Determine the (x, y) coordinate at the center of the cell enclosing the given text.  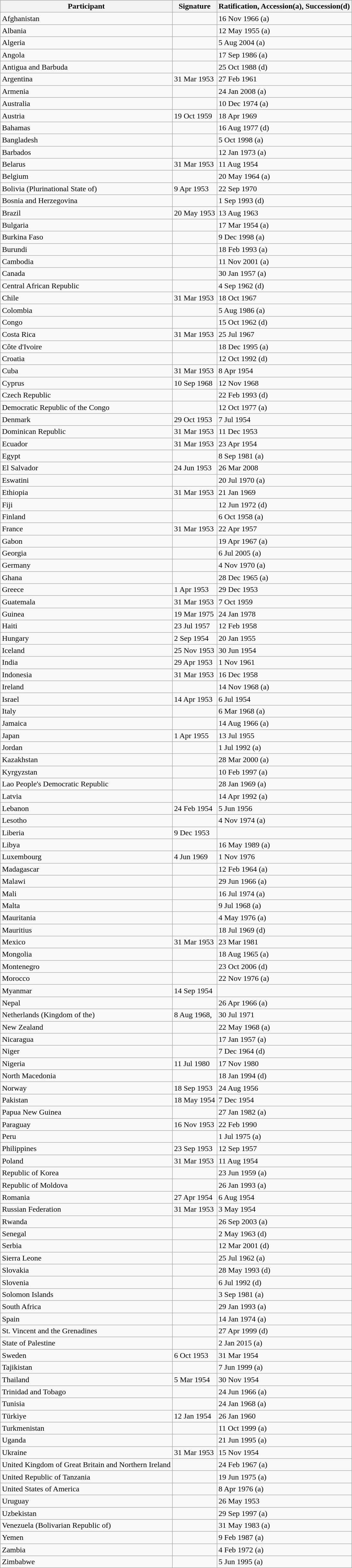
19 Apr 1967 (a) (284, 541)
18 Aug 1965 (a) (284, 954)
1 Jul 1992 (a) (284, 748)
Georgia (86, 553)
United Republic of Tanzania (86, 1477)
5 Oct 1998 (a) (284, 140)
9 Apr 1953 (194, 189)
31 Mar 1954 (284, 1355)
22 Apr 1957 (284, 529)
Zambia (86, 1550)
7 Jun 1999 (a) (284, 1367)
Spain (86, 1319)
Japan (86, 735)
New Zealand (86, 1027)
12 Feb 1964 (a) (284, 869)
Bangladesh (86, 140)
28 Jan 1969 (a) (284, 784)
6 Jul 1992 (d) (284, 1282)
9 Dec 1998 (a) (284, 237)
18 Jan 1994 (d) (284, 1076)
28 May 1993 (d) (284, 1270)
Montenegro (86, 966)
19 Jun 1975 (a) (284, 1477)
21 Jun 1995 (a) (284, 1440)
Bosnia and Herzegovina (86, 201)
Burundi (86, 249)
18 Sep 1953 (194, 1088)
8 Sep 1981 (a) (284, 456)
Angola (86, 55)
Denmark (86, 420)
Ethiopia (86, 492)
14 Apr 1953 (194, 699)
South Africa (86, 1307)
Egypt (86, 456)
France (86, 529)
United States of America (86, 1489)
5 Jun 1995 (a) (284, 1562)
Congo (86, 322)
20 Jul 1970 (a) (284, 480)
6 Mar 1968 (a) (284, 711)
Austria (86, 116)
Niger (86, 1051)
Republic of Korea (86, 1173)
Poland (86, 1161)
4 Nov 1974 (a) (284, 821)
North Macedonia (86, 1076)
Pakistan (86, 1100)
26 Sep 2003 (a) (284, 1222)
10 Feb 1997 (a) (284, 772)
Brazil (86, 213)
5 Aug 2004 (a) (284, 43)
Peru (86, 1137)
Kyrgyzstan (86, 772)
Antigua and Barbuda (86, 67)
8 Apr 1976 (a) (284, 1489)
Mongolia (86, 954)
16 Nov 1953 (194, 1124)
1 Nov 1961 (284, 663)
Malawi (86, 881)
Canada (86, 274)
1 Nov 1976 (284, 857)
Senegal (86, 1234)
25 Jul 1962 (a) (284, 1258)
Lesotho (86, 821)
Central African Republic (86, 286)
Iceland (86, 650)
12 Feb 1958 (284, 626)
1 Apr 1955 (194, 735)
Eswatini (86, 480)
5 Aug 1986 (a) (284, 310)
8 Aug 1968, (194, 1015)
24 Aug 1956 (284, 1088)
Tunisia (86, 1404)
Cuba (86, 371)
11 Jul 1980 (194, 1064)
12 Sep 1957 (284, 1149)
Romania (86, 1197)
Türkiye (86, 1416)
29 Apr 1953 (194, 663)
9 Dec 1953 (194, 833)
2 May 1963 (d) (284, 1234)
17 Mar 1954 (a) (284, 225)
21 Jan 1969 (284, 492)
Signature (194, 6)
27 Apr 1999 (d) (284, 1331)
25 Jul 1967 (284, 334)
16 Nov 1966 (a) (284, 19)
Nicaragua (86, 1039)
27 Apr 1954 (194, 1197)
Haiti (86, 626)
22 Sep 1970 (284, 189)
18 Feb 1993 (a) (284, 249)
Democratic Republic of the Congo (86, 407)
30 Jun 1954 (284, 650)
14 Apr 1992 (a) (284, 796)
24 Jun 1966 (a) (284, 1392)
Morocco (86, 979)
7 Oct 1959 (284, 602)
Gabon (86, 541)
12 Mar 2001 (d) (284, 1246)
13 Jul 1955 (284, 735)
25 Nov 1953 (194, 650)
Jamaica (86, 723)
28 Mar 2000 (a) (284, 760)
7 Dec 1954 (284, 1100)
5 Mar 1954 (194, 1380)
19 Mar 1975 (194, 614)
26 Apr 1966 (a) (284, 1003)
Indonesia (86, 675)
29 Oct 1953 (194, 420)
24 Feb 1954 (194, 808)
26 Jan 1960 (284, 1416)
12 Jan 1973 (a) (284, 152)
Bolivia (Plurinational State of) (86, 189)
4 Feb 1972 (a) (284, 1550)
20 Jan 1955 (284, 638)
6 Aug 1954 (284, 1197)
12 May 1955 (a) (284, 31)
Uzbekistan (86, 1513)
30 Jul 1971 (284, 1015)
Uruguay (86, 1501)
26 May 1953 (284, 1501)
11 Nov 2001 (a) (284, 261)
29 Sep 1997 (a) (284, 1513)
Albania (86, 31)
Barbados (86, 152)
11 Oct 1999 (a) (284, 1428)
Ireland (86, 687)
14 Jan 1974 (a) (284, 1319)
Liberia (86, 833)
4 Nov 1970 (a) (284, 565)
Cyprus (86, 383)
16 May 1989 (a) (284, 845)
17 Nov 1980 (284, 1064)
Yemen (86, 1538)
6 Oct 1953 (194, 1355)
22 Nov 1976 (a) (284, 979)
El Salvador (86, 468)
4 May 1976 (a) (284, 918)
12 Nov 1968 (284, 383)
Slovenia (86, 1282)
Norway (86, 1088)
26 Jan 1993 (a) (284, 1185)
Armenia (86, 91)
Latvia (86, 796)
Mauritania (86, 918)
Madagascar (86, 869)
Serbia (86, 1246)
Australia (86, 103)
Burkina Faso (86, 237)
State of Palestine (86, 1343)
Kazakhstan (86, 760)
2 Sep 1954 (194, 638)
Paraguay (86, 1124)
19 Oct 1959 (194, 116)
12 Oct 1977 (a) (284, 407)
6 Jul 2005 (a) (284, 553)
15 Nov 1954 (284, 1452)
10 Dec 1974 (a) (284, 103)
Libya (86, 845)
23 Apr 1954 (284, 444)
Costa Rica (86, 334)
Mauritius (86, 930)
Lebanon (86, 808)
Trinidad and Tobago (86, 1392)
Uganda (86, 1440)
20 May 1953 (194, 213)
Greece (86, 590)
25 Oct 1988 (d) (284, 67)
4 Jun 1969 (194, 857)
Finland (86, 517)
23 Sep 1953 (194, 1149)
22 May 1968 (a) (284, 1027)
St. Vincent and the Grenadines (86, 1331)
Italy (86, 711)
3 May 1954 (284, 1209)
24 Jan 1968 (a) (284, 1404)
Croatia (86, 359)
Colombia (86, 310)
Argentina (86, 79)
12 Oct 1992 (d) (284, 359)
Solomon Islands (86, 1294)
23 Oct 2006 (d) (284, 966)
14 Aug 1966 (a) (284, 723)
Bulgaria (86, 225)
Hungary (86, 638)
Ratification, Accession(a), Succession(d) (284, 6)
23 Jun 1959 (a) (284, 1173)
4 Sep 1962 (d) (284, 286)
17 Jan 1957 (a) (284, 1039)
15 Oct 1962 (d) (284, 322)
24 Jan 2008 (a) (284, 91)
Guatemala (86, 602)
29 Jan 1993 (a) (284, 1307)
Sierra Leone (86, 1258)
6 Jul 1954 (284, 699)
Philippines (86, 1149)
9 Jul 1968 (a) (284, 905)
24 Feb 1967 (a) (284, 1465)
Cambodia (86, 261)
12 Jan 1954 (194, 1416)
22 Feb 1990 (284, 1124)
Netherlands (Kingdom of the) (86, 1015)
Tajikistan (86, 1367)
India (86, 663)
1 Sep 1993 (d) (284, 201)
22 Feb 1993 (d) (284, 395)
20 May 1964 (a) (284, 177)
Germany (86, 565)
Belarus (86, 164)
5 Jun 1956 (284, 808)
Zimbabwe (86, 1562)
Venezuela (Bolivarian Republic of) (86, 1526)
Afghanistan (86, 19)
27 Jan 1982 (a) (284, 1112)
Ecuador (86, 444)
1 Jul 1975 (a) (284, 1137)
Israel (86, 699)
16 Jul 1974 (a) (284, 893)
13 Aug 1963 (284, 213)
Mexico (86, 942)
Republic of Moldova (86, 1185)
24 Jan 1978 (284, 614)
29 Dec 1953 (284, 590)
3 Sep 1981 (a) (284, 1294)
Fiji (86, 504)
Czech Republic (86, 395)
Dominican Republic (86, 432)
18 May 1954 (194, 1100)
17 Sep 1986 (a) (284, 55)
24 Jun 1953 (194, 468)
7 Jul 1954 (284, 420)
Slovakia (86, 1270)
Côte d'Ivoire (86, 346)
Algeria (86, 43)
Nigeria (86, 1064)
Jordan (86, 748)
16 Dec 1958 (284, 675)
Bahamas (86, 128)
30 Nov 1954 (284, 1380)
7 Dec 1964 (d) (284, 1051)
6 Oct 1958 (a) (284, 517)
Nepal (86, 1003)
Thailand (86, 1380)
Luxembourg (86, 857)
31 May 1983 (a) (284, 1526)
Belgium (86, 177)
Myanmar (86, 991)
8 Apr 1954 (284, 371)
Russian Federation (86, 1209)
29 Jun 1966 (a) (284, 881)
26 Mar 2008 (284, 468)
1 Apr 1953 (194, 590)
14 Nov 1968 (a) (284, 687)
Participant (86, 6)
16 Aug 1977 (d) (284, 128)
10 Sep 1968 (194, 383)
Chile (86, 298)
11 Dec 1953 (284, 432)
Guinea (86, 614)
9 Feb 1987 (a) (284, 1538)
18 Jul 1969 (d) (284, 930)
Rwanda (86, 1222)
14 Sep 1954 (194, 991)
Sweden (86, 1355)
12 Jun 1972 (d) (284, 504)
Mali (86, 893)
Turkmenistan (86, 1428)
30 Jan 1957 (a) (284, 274)
Lao People's Democratic Republic (86, 784)
23 Jul 1957 (194, 626)
28 Dec 1965 (a) (284, 578)
United Kingdom of Great Britain and Northern Ireland (86, 1465)
Malta (86, 905)
27 Feb 1961 (284, 79)
18 Oct 1967 (284, 298)
2 Jan 2015 (a) (284, 1343)
23 Mar 1981 (284, 942)
18 Apr 1969 (284, 116)
Papua New Guinea (86, 1112)
18 Dec 1995 (a) (284, 346)
Ghana (86, 578)
Ukraine (86, 1452)
